Search for the cell housing the specified text and yield its [x, y] center coordinate. 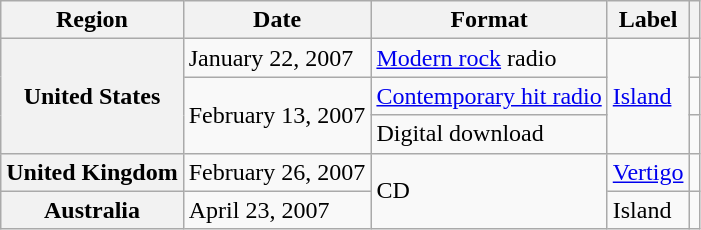
Format [489, 20]
January 22, 2007 [277, 58]
Vertigo [648, 172]
Date [277, 20]
Region [92, 20]
Australia [92, 210]
Digital download [489, 134]
February 26, 2007 [277, 172]
April 23, 2007 [277, 210]
Modern rock radio [489, 58]
Label [648, 20]
CD [489, 191]
United States [92, 96]
February 13, 2007 [277, 115]
Contemporary hit radio [489, 96]
United Kingdom [92, 172]
